Return (x, y) of the center of cell containing provided text 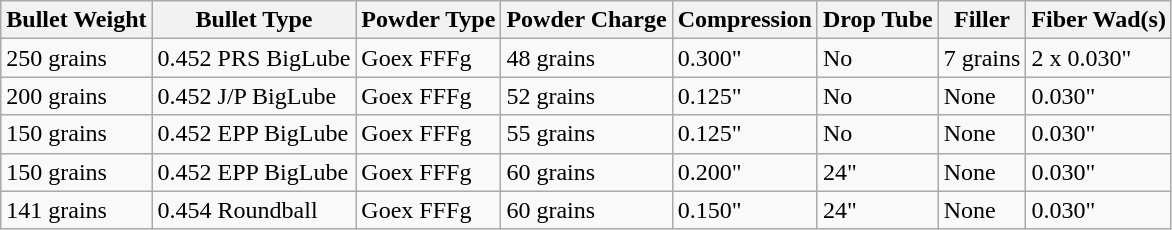
200 grains (76, 96)
Filler (982, 20)
Fiber Wad(s) (1099, 20)
Powder Type (428, 20)
141 grains (76, 210)
48 grains (586, 58)
Drop Tube (878, 20)
0.452 PRS BigLube (254, 58)
55 grains (586, 134)
7 grains (982, 58)
0.452 J/P BigLube (254, 96)
Bullet Weight (76, 20)
2 x 0.030" (1099, 58)
Compression (744, 20)
0.454 Roundball (254, 210)
Powder Charge (586, 20)
0.300" (744, 58)
Bullet Type (254, 20)
52 grains (586, 96)
0.150" (744, 210)
250 grains (76, 58)
0.200" (744, 172)
